Output the (x, y) coordinate of the center of the cell containing the given text.  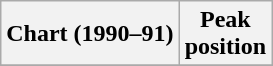
Chart (1990–91) (90, 34)
Peakposition (225, 34)
